From the cell containing the given text, extract its center point as [X, Y] coordinate. 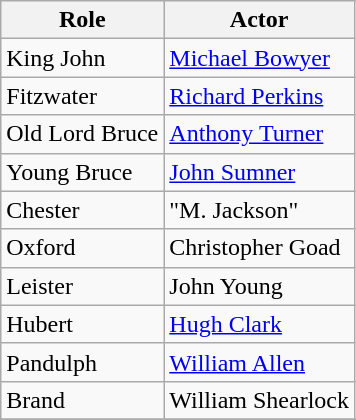
Fitzwater [82, 96]
Anthony Turner [260, 134]
Young Bruce [82, 172]
Richard Perkins [260, 96]
Chester [82, 210]
John Sumner [260, 172]
Oxford [82, 248]
John Young [260, 286]
Actor [260, 20]
Michael Bowyer [260, 58]
Brand [82, 400]
William Allen [260, 362]
Pandulph [82, 362]
"M. Jackson" [260, 210]
Hugh Clark [260, 324]
Old Lord Bruce [82, 134]
William Shearlock [260, 400]
King John [82, 58]
Leister [82, 286]
Hubert [82, 324]
Role [82, 20]
Christopher Goad [260, 248]
